Find where the given text appears and provide that cell's center as (X, Y) coordinate. 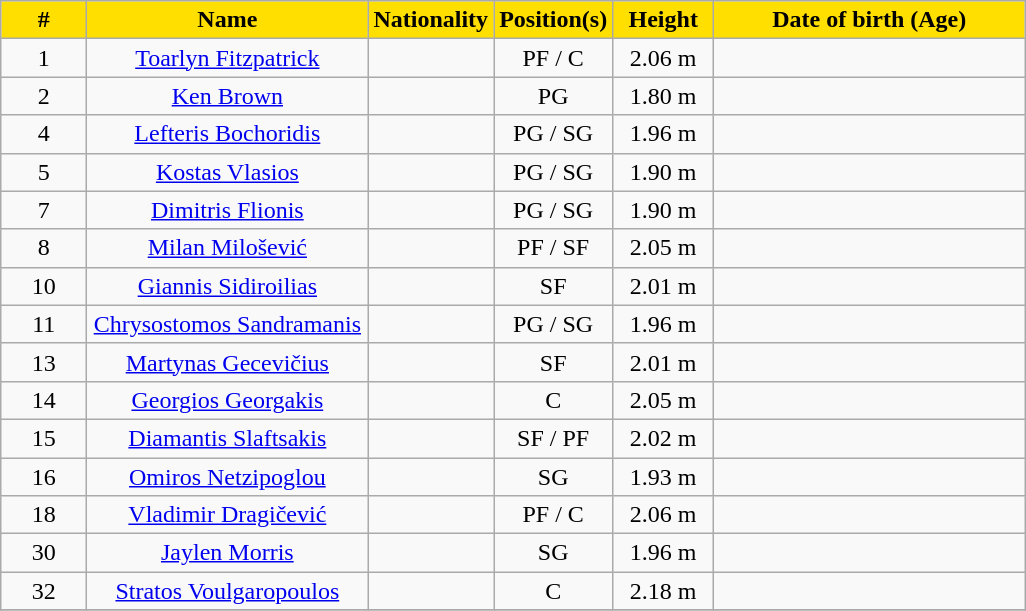
Milan Milošević (228, 248)
16 (44, 477)
15 (44, 438)
Height (664, 20)
SF / PF (554, 438)
Vladimir Dragičević (228, 515)
Toarlyn Fitzpatrick (228, 58)
PG (554, 96)
Position(s) (554, 20)
7 (44, 210)
30 (44, 553)
Georgios Georgakis (228, 400)
2.18 m (664, 591)
32 (44, 591)
5 (44, 172)
14 (44, 400)
PF / SF (554, 248)
Dimitris Flionis (228, 210)
Stratos Voulgaropoulos (228, 591)
Ken Brown (228, 96)
1.80 m (664, 96)
1 (44, 58)
1.93 m (664, 477)
11 (44, 324)
Name (228, 20)
4 (44, 134)
10 (44, 286)
Jaylen Morris (228, 553)
Diamantis Slaftsakis (228, 438)
2 (44, 96)
Omiros Netzipoglou (228, 477)
# (44, 20)
Martynas Gecevičius (228, 362)
Kostas Vlasios (228, 172)
13 (44, 362)
Lefteris Bochoridis (228, 134)
18 (44, 515)
2.02 m (664, 438)
Chrysostomos Sandramanis (228, 324)
Giannis Sidiroilias (228, 286)
Nationality (431, 20)
8 (44, 248)
Date of birth (Age) (870, 20)
